Return (X, Y) of the center of cell containing provided text 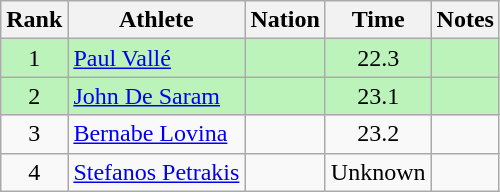
1 (34, 58)
23.1 (378, 96)
22.3 (378, 58)
Stefanos Petrakis (156, 172)
Athlete (156, 20)
John De Saram (156, 96)
3 (34, 134)
Notes (465, 20)
2 (34, 96)
Rank (34, 20)
Unknown (378, 172)
4 (34, 172)
Nation (285, 20)
Paul Vallé (156, 58)
Bernabe Lovina (156, 134)
Time (378, 20)
23.2 (378, 134)
